Search for the cell housing the specified text and yield its (X, Y) center coordinate. 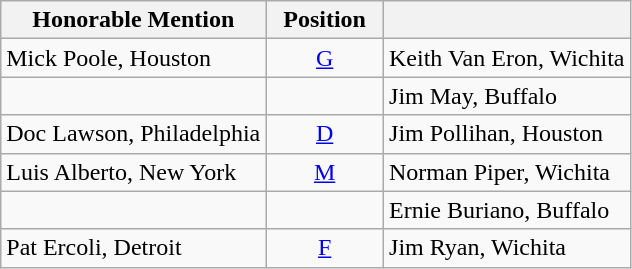
Norman Piper, Wichita (507, 172)
Jim Pollihan, Houston (507, 134)
M (325, 172)
Keith Van Eron, Wichita (507, 58)
Luis Alberto, New York (134, 172)
Position (325, 20)
Mick Poole, Houston (134, 58)
Jim Ryan, Wichita (507, 248)
Honorable Mention (134, 20)
Ernie Buriano, Buffalo (507, 210)
Pat Ercoli, Detroit (134, 248)
G (325, 58)
Doc Lawson, Philadelphia (134, 134)
D (325, 134)
F (325, 248)
Jim May, Buffalo (507, 96)
